Pinpoint the cell where the given text exists, returning its (x, y) midpoint coordinate. 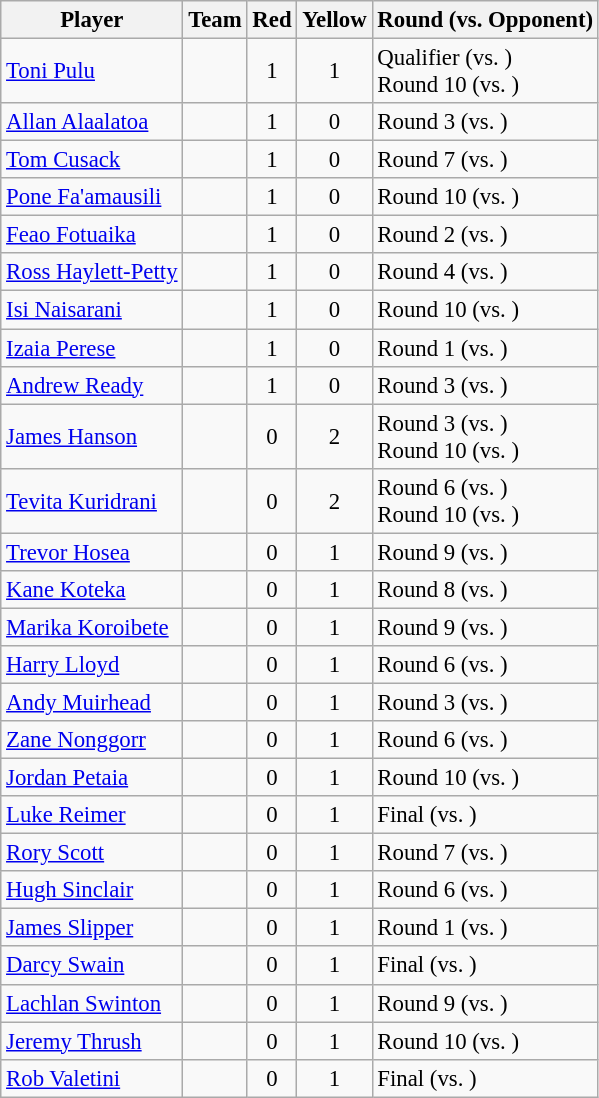
Rob Valetini (92, 1078)
Rory Scott (92, 853)
Red (272, 20)
Round (vs. Opponent) (485, 20)
Harry Lloyd (92, 665)
Pone Fa'amausili (92, 197)
Round 3 (vs. ) Round 10 (vs. ) (485, 436)
Player (92, 20)
Qualifier (vs. ) Round 10 (vs. ) (485, 72)
Isi Naisarani (92, 310)
Jordan Petaia (92, 778)
Allan Alaalatoa (92, 122)
Tevita Kuridrani (92, 500)
Toni Pulu (92, 72)
Andrew Ready (92, 385)
Izaia Perese (92, 348)
Round 6 (vs. ) Round 10 (vs. ) (485, 500)
Hugh Sinclair (92, 890)
Tom Cusack (92, 160)
Yellow (334, 20)
Round 8 (vs. ) (485, 590)
Marika Koroibete (92, 627)
James Slipper (92, 928)
James Hanson (92, 436)
Team (215, 20)
Feao Fotuaika (92, 235)
Ross Haylett-Petty (92, 273)
Andy Muirhead (92, 702)
Zane Nonggorr (92, 740)
Jeremy Thrush (92, 1041)
Trevor Hosea (92, 552)
Darcy Swain (92, 966)
Kane Koteka (92, 590)
Round 2 (vs. ) (485, 235)
Luke Reimer (92, 815)
Round 4 (vs. ) (485, 273)
Lachlan Swinton (92, 1003)
